Return [X, Y] of the center of cell containing provided text 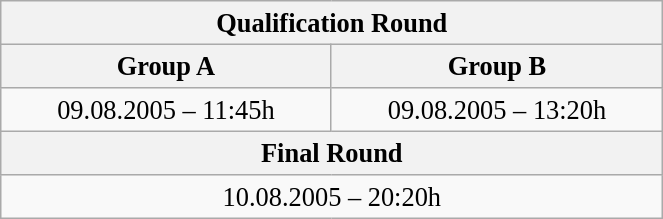
10.08.2005 – 20:20h [332, 197]
09.08.2005 – 13:20h [497, 109]
Final Round [332, 153]
09.08.2005 – 11:45h [166, 109]
Qualification Round [332, 22]
Group A [166, 66]
Group B [497, 66]
